Return the (x, y) coordinate for the center point of the cell that contains the specified text.  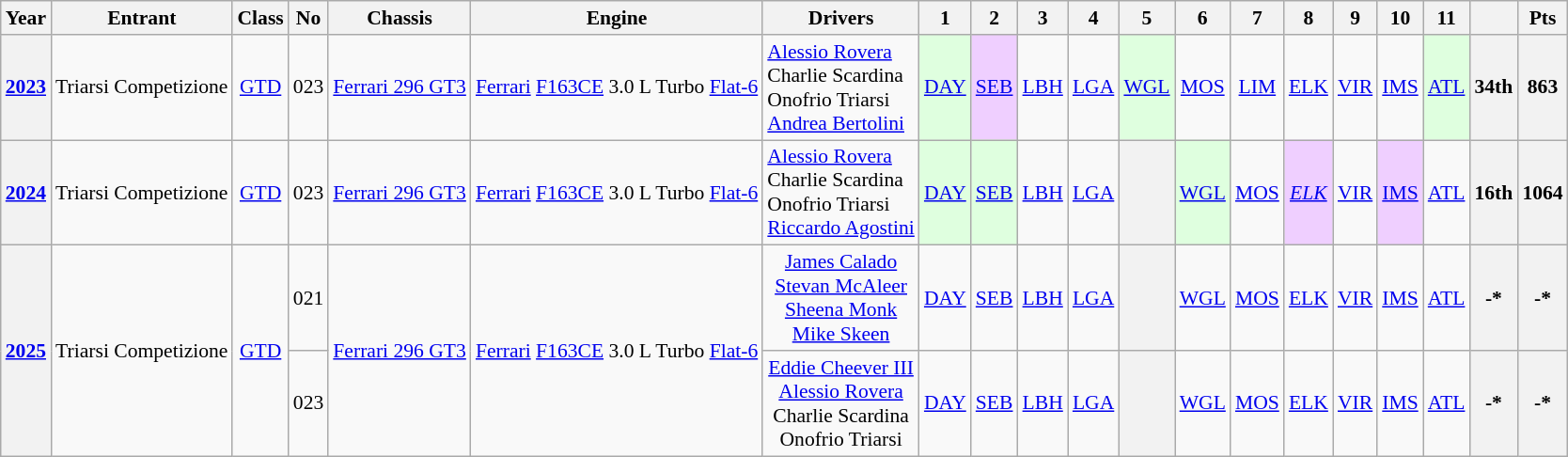
Alessio Rovera Charlie Scardina Onofrio Triarsi Andrea Bertolini (840, 87)
5 (1147, 18)
Class (259, 18)
James Calado Stevan McAleer Sheena Monk Mike Skeen (840, 298)
Drivers (840, 18)
7 (1258, 18)
11 (1447, 18)
Engine (617, 18)
Chassis (400, 18)
1 (946, 18)
Eddie Cheever III Alessio Rovera Charlie Scardina Onofrio Triarsi (840, 403)
4 (1093, 18)
8 (1309, 18)
2024 (26, 193)
Entrant (141, 18)
16th (1493, 193)
Year (26, 18)
10 (1401, 18)
34th (1493, 87)
Pts (1542, 18)
1064 (1542, 193)
LIM (1258, 87)
No (308, 18)
2023 (26, 87)
2 (995, 18)
863 (1542, 87)
9 (1356, 18)
6 (1203, 18)
3 (1043, 18)
Alessio Rovera Charlie Scardina Onofrio Triarsi Riccardo Agostini (840, 193)
2025 (26, 351)
021 (308, 298)
